Return the (X, Y) coordinate for the center point of the cell that contains the specified text.  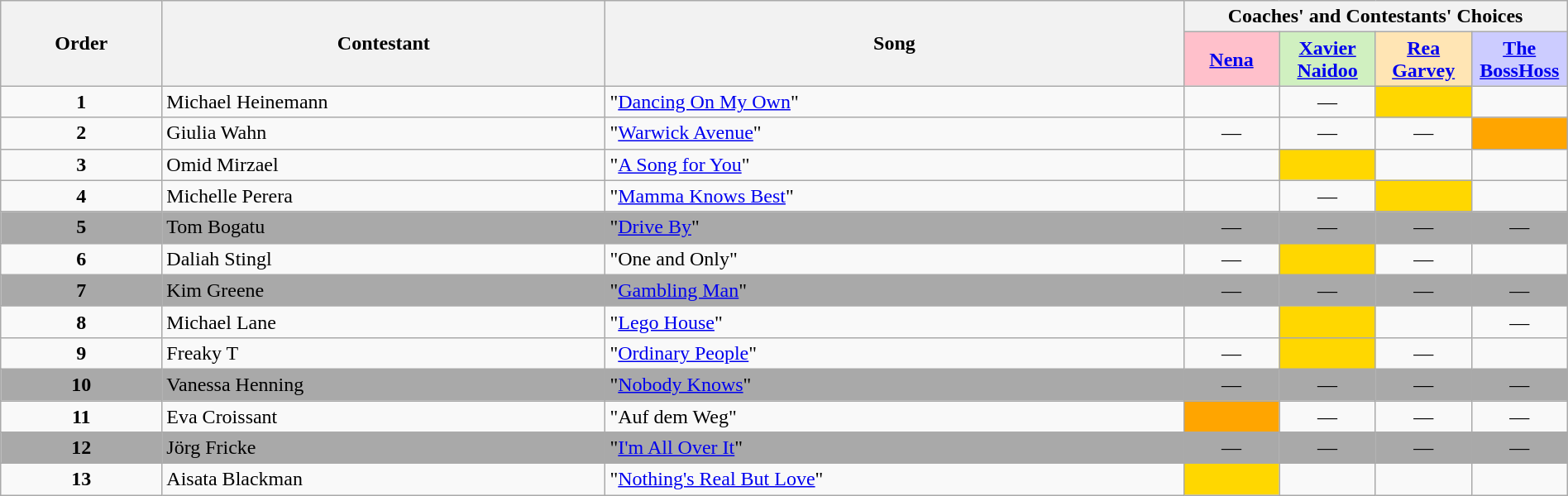
13 (81, 479)
"Lego House" (895, 322)
"A Song for You" (895, 165)
Omid Mirzael (384, 165)
3 (81, 165)
Eva Croissant (384, 416)
Coaches' and Contestants' Choices (1375, 17)
Order (81, 43)
"Nothing's Real But Love" (895, 479)
Song (895, 43)
1 (81, 102)
Daliah Stingl (384, 259)
"Drive By" (895, 227)
Giulia Wahn (384, 133)
8 (81, 322)
Nena (1231, 60)
9 (81, 353)
Michael Heinemann (384, 102)
"Gambling Man" (895, 290)
2 (81, 133)
7 (81, 290)
5 (81, 227)
11 (81, 416)
"Auf dem Weg" (895, 416)
Jörg Fricke (384, 448)
6 (81, 259)
Rea Garvey (1423, 60)
Aisata Blackman (384, 479)
Michael Lane (384, 322)
"Dancing On My Own" (895, 102)
Xavier Naidoo (1327, 60)
"One and Only" (895, 259)
4 (81, 196)
"I'm All Over It" (895, 448)
12 (81, 448)
Kim Greene (384, 290)
Freaky T (384, 353)
"Ordinary People" (895, 353)
10 (81, 384)
Contestant (384, 43)
Vanessa Henning (384, 384)
Michelle Perera (384, 196)
The BossHoss (1519, 60)
"Warwick Avenue" (895, 133)
"Nobody Knows" (895, 384)
"Mamma Knows Best" (895, 196)
Tom Bogatu (384, 227)
